Return the (X, Y) coordinate for the center point of the cell that contains the specified text.  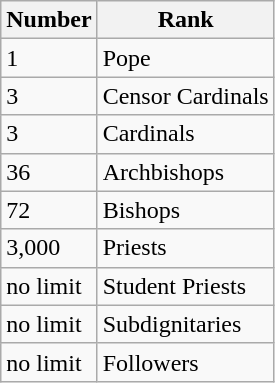
3,000 (49, 248)
Priests (186, 248)
1 (49, 58)
Pope (186, 58)
Cardinals (186, 134)
72 (49, 210)
Followers (186, 362)
Archbishops (186, 172)
Subdignitaries (186, 324)
Bishops (186, 210)
Student Priests (186, 286)
Censor Cardinals (186, 96)
Rank (186, 20)
Number (49, 20)
36 (49, 172)
